Pinpoint the cell where the given text exists, returning its [X, Y] midpoint coordinate. 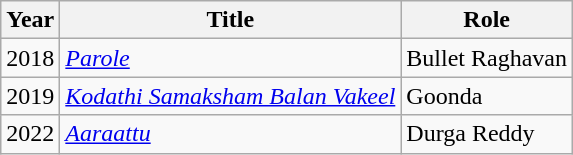
Title [230, 20]
2019 [30, 96]
Year [30, 20]
Bullet Raghavan [487, 58]
Goonda [487, 96]
Parole [230, 58]
2022 [30, 134]
2018 [30, 58]
Aaraattu [230, 134]
Durga Reddy [487, 134]
Role [487, 20]
Kodathi Samaksham Balan Vakeel [230, 96]
